Capture the cell that displays the provided text and extract its (X, Y) central coordinate. 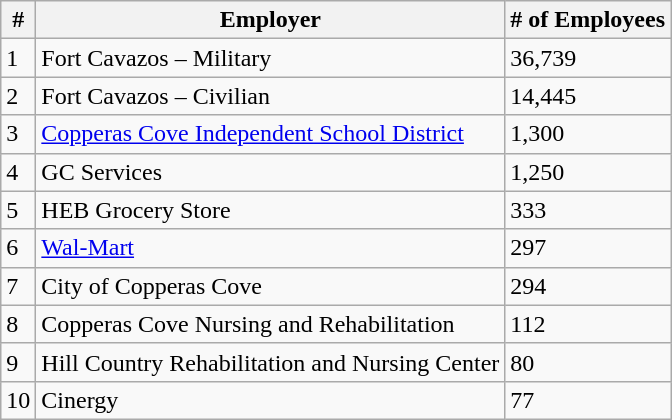
2 (18, 96)
112 (588, 324)
8 (18, 324)
4 (18, 172)
# of Employees (588, 20)
Fort Cavazos – Civilian (270, 96)
1,300 (588, 134)
9 (18, 362)
6 (18, 248)
1 (18, 58)
1,250 (588, 172)
Copperas Cove Nursing and Rehabilitation (270, 324)
Hill Country Rehabilitation and Nursing Center (270, 362)
# (18, 20)
3 (18, 134)
City of Copperas Cove (270, 286)
5 (18, 210)
333 (588, 210)
7 (18, 286)
297 (588, 248)
77 (588, 400)
80 (588, 362)
Fort Cavazos – Military (270, 58)
Wal-Mart (270, 248)
14,445 (588, 96)
Employer (270, 20)
Copperas Cove Independent School District (270, 134)
GC Services (270, 172)
294 (588, 286)
10 (18, 400)
Cinergy (270, 400)
36,739 (588, 58)
HEB Grocery Store (270, 210)
